Determine the [x, y] coordinate at the center of the cell enclosing the given text.  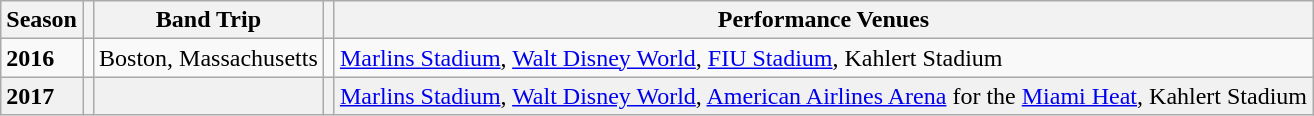
Boston, Massachusetts [209, 58]
Marlins Stadium, Walt Disney World, American Airlines Arena for the Miami Heat, Kahlert Stadium [823, 96]
2016 [42, 58]
Marlins Stadium, Walt Disney World, FIU Stadium, Kahlert Stadium [823, 58]
2017 [42, 96]
Performance Venues [823, 20]
Band Trip [209, 20]
Season [42, 20]
